For the text-containing cell, return its midpoint in [x, y] coordinate format. 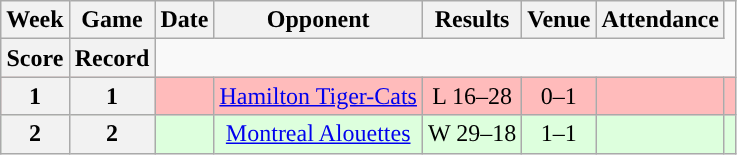
Montreal Alouettes [318, 134]
Week [35, 20]
Attendance [660, 20]
L 16–28 [472, 96]
Hamilton Tiger-Cats [318, 96]
1–1 [559, 134]
W 29–18 [472, 134]
Score [35, 58]
Date [184, 20]
Opponent [318, 20]
Record [112, 58]
Results [472, 20]
Venue [559, 20]
0–1 [559, 96]
Game [112, 20]
